Extract the [x, y] coordinate from the center of the cell holding the provided text.  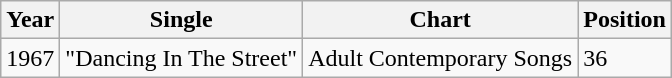
36 [625, 58]
Adult Contemporary Songs [440, 58]
Single [182, 20]
"Dancing In The Street" [182, 58]
Year [30, 20]
Position [625, 20]
1967 [30, 58]
Chart [440, 20]
